From the cell containing the given text, extract its center point as (X, Y) coordinate. 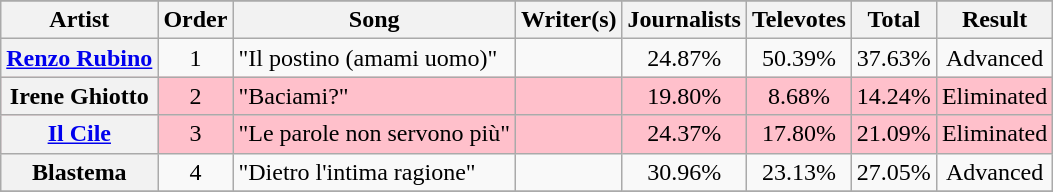
23.13% (798, 172)
19.80% (684, 96)
Result (994, 20)
37.63% (894, 58)
Song (374, 20)
3 (196, 134)
24.87% (684, 58)
"Il postino (amami uomo)" (374, 58)
4 (196, 172)
17.80% (798, 134)
Televotes (798, 20)
1 (196, 58)
"Le parole non servono più" (374, 134)
24.37% (684, 134)
Blastema (80, 172)
"Baciami?" (374, 96)
50.39% (798, 58)
14.24% (894, 96)
30.96% (684, 172)
Writer(s) (568, 20)
Il Cile (80, 134)
"Dietro l'intima ragione" (374, 172)
Journalists (684, 20)
21.09% (894, 134)
Irene Ghiotto (80, 96)
Renzo Rubino (80, 58)
Total (894, 20)
2 (196, 96)
Order (196, 20)
8.68% (798, 96)
Artist (80, 20)
27.05% (894, 172)
